Pinpoint the cell where the given text exists, returning its [x, y] midpoint coordinate. 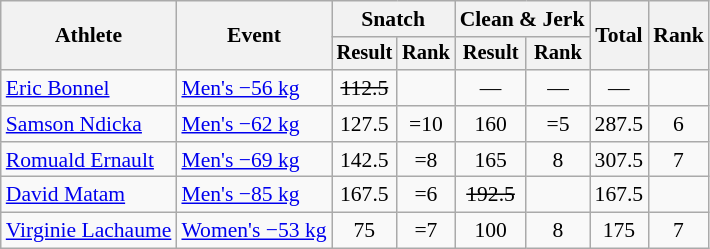
Clean & Jerk [522, 19]
6 [678, 124]
Athlete [89, 36]
175 [620, 231]
Snatch [394, 19]
192.5 [491, 195]
Virginie Lachaume [89, 231]
Eric Bonnel [89, 88]
=5 [558, 124]
307.5 [620, 160]
=7 [426, 231]
165 [491, 160]
Total [620, 36]
Samson Ndicka [89, 124]
Romuald Ernault [89, 160]
Men's −85 kg [254, 195]
=10 [426, 124]
Men's −56 kg [254, 88]
127.5 [365, 124]
=6 [426, 195]
160 [491, 124]
Men's −62 kg [254, 124]
75 [365, 231]
100 [491, 231]
Men's −69 kg [254, 160]
287.5 [620, 124]
Women's −53 kg [254, 231]
142.5 [365, 160]
=8 [426, 160]
David Matam [89, 195]
Event [254, 36]
112.5 [365, 88]
